Detect which cell encompasses the target text, then output its (x, y) center coordinate. 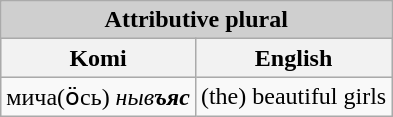
Attributive plural (196, 20)
Komi (98, 58)
мича(ӧсь) нывъяс (98, 97)
(the) beautiful girls (293, 97)
English (293, 58)
